Pinpoint the cell where the given text exists, returning its [X, Y] midpoint coordinate. 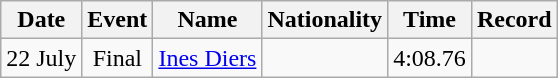
Record [514, 20]
Final [118, 58]
Nationality [325, 20]
Event [118, 20]
Ines Diers [208, 58]
Time [430, 20]
Date [42, 20]
22 July [42, 58]
4:08.76 [430, 58]
Name [208, 20]
